Determine the (x, y) coordinate at the center of the cell enclosing the given text.  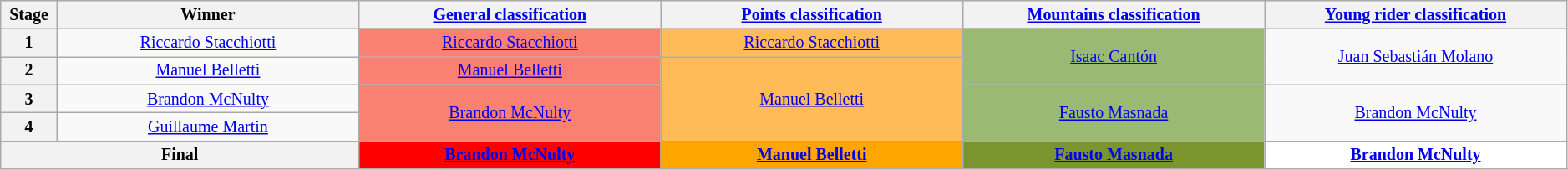
Juan Sebastián Molano (1415, 57)
4 (29, 127)
Guillaume Martin (207, 127)
Final (180, 154)
Isaac Cantón (1113, 57)
Stage (29, 15)
1 (29, 44)
2 (29, 70)
3 (29, 99)
Points classification (812, 15)
Young rider classification (1415, 15)
General classification (510, 15)
Mountains classification (1113, 15)
Winner (207, 15)
